From the cell containing the given text, extract its center point as (x, y) coordinate. 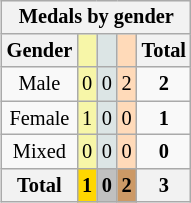
Medals by gender (96, 17)
Mixed (40, 152)
Female (40, 118)
3 (164, 185)
Gender (40, 51)
Male (40, 84)
